From the cell containing the given text, extract its center point as (X, Y) coordinate. 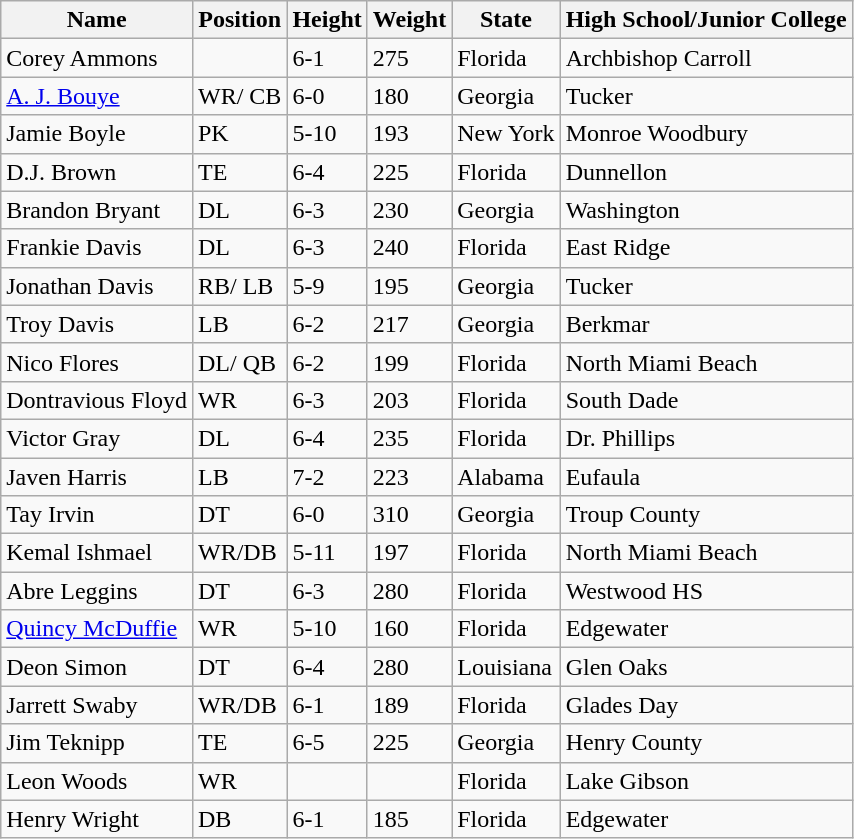
Henry County (706, 743)
Jamie Boyle (97, 134)
Weight (409, 20)
Westwood HS (706, 591)
DB (239, 819)
WR/ CB (239, 96)
189 (409, 705)
New York (506, 134)
Archbishop Carroll (706, 58)
Alabama (506, 477)
East Ridge (706, 248)
180 (409, 96)
Victor Gray (97, 438)
199 (409, 362)
5-9 (327, 286)
217 (409, 324)
DL/ QB (239, 362)
Monroe Woodbury (706, 134)
Jim Teknipp (97, 743)
203 (409, 400)
195 (409, 286)
Javen Harris (97, 477)
Dr. Phillips (706, 438)
Frankie Davis (97, 248)
235 (409, 438)
Jarrett Swaby (97, 705)
High School/Junior College (706, 20)
Brandon Bryant (97, 210)
197 (409, 553)
275 (409, 58)
193 (409, 134)
Deon Simon (97, 667)
Jonathan Davis (97, 286)
Eufaula (706, 477)
Leon Woods (97, 781)
D.J. Brown (97, 172)
Troy Davis (97, 324)
RB/ LB (239, 286)
Position (239, 20)
223 (409, 477)
Lake Gibson (706, 781)
A. J. Bouye (97, 96)
Abre Leggins (97, 591)
230 (409, 210)
PK (239, 134)
240 (409, 248)
Dunnellon (706, 172)
160 (409, 629)
State (506, 20)
Berkmar (706, 324)
Glades Day (706, 705)
Tay Irvin (97, 515)
7-2 (327, 477)
Kemal Ishmael (97, 553)
Henry Wright (97, 819)
Height (327, 20)
Louisiana (506, 667)
6-5 (327, 743)
5-11 (327, 553)
Quincy McDuffie (97, 629)
310 (409, 515)
Nico Flores (97, 362)
South Dade (706, 400)
Dontravious Floyd (97, 400)
Troup County (706, 515)
Name (97, 20)
Corey Ammons (97, 58)
Washington (706, 210)
Glen Oaks (706, 667)
185 (409, 819)
